Search for the cell housing the specified text and yield its (x, y) center coordinate. 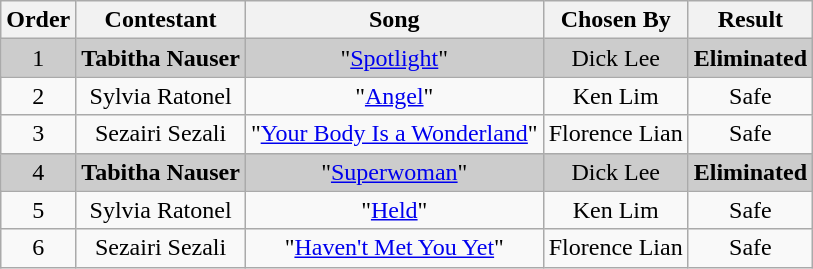
Order (38, 20)
"Your Body Is a Wonderland" (394, 134)
1 (38, 58)
"Angel" (394, 96)
3 (38, 134)
6 (38, 248)
"Held" (394, 210)
"Haven't Met You Yet" (394, 248)
"Spotlight" (394, 58)
Song (394, 20)
Result (750, 20)
2 (38, 96)
4 (38, 172)
"Superwoman" (394, 172)
Chosen By (616, 20)
5 (38, 210)
Contestant (161, 20)
